Identify which cell holds the provided text, then report its [X, Y] central coordinate. 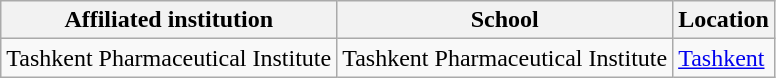
Tashkent [724, 58]
School [505, 20]
Affiliated institution [169, 20]
Location [724, 20]
